Search for the cell housing the specified text and yield its [X, Y] center coordinate. 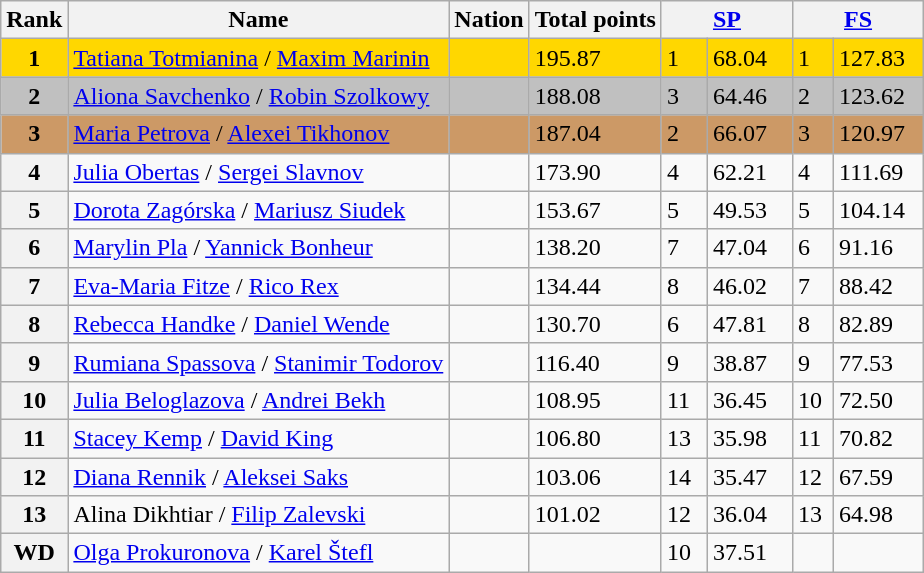
111.69 [878, 172]
101.02 [595, 515]
187.04 [595, 134]
62.21 [750, 172]
49.53 [750, 210]
47.04 [750, 248]
Tatiana Totmianina / Maxim Marinin [258, 58]
88.42 [878, 286]
SP [726, 20]
Julia Obertas / Sergei Slavnov [258, 172]
36.45 [750, 400]
Maria Petrova / Alexei Tikhonov [258, 134]
70.82 [878, 438]
127.83 [878, 58]
47.81 [750, 324]
Stacey Kemp / David King [258, 438]
116.40 [595, 362]
173.90 [595, 172]
FS [858, 20]
35.47 [750, 477]
Rank [34, 20]
120.97 [878, 134]
36.04 [750, 515]
153.67 [595, 210]
Eva-Maria Fitze / Rico Rex [258, 286]
Total points [595, 20]
Rebecca Handke / Daniel Wende [258, 324]
Dorota Zagórska / Mariusz Siudek [258, 210]
Olga Prokuronova / Karel Štefl [258, 553]
Alina Dikhtiar / Filip Zalevski [258, 515]
14 [684, 477]
138.20 [595, 248]
91.16 [878, 248]
38.87 [750, 362]
106.80 [595, 438]
77.53 [878, 362]
Diana Rennik / Aleksei Saks [258, 477]
35.98 [750, 438]
Nation [489, 20]
123.62 [878, 96]
Julia Beloglazova / Andrei Bekh [258, 400]
195.87 [595, 58]
Rumiana Spassova / Stanimir Todorov [258, 362]
103.06 [595, 477]
67.59 [878, 477]
37.51 [750, 553]
130.70 [595, 324]
188.08 [595, 96]
WD [34, 553]
82.89 [878, 324]
46.02 [750, 286]
68.04 [750, 58]
64.98 [878, 515]
64.46 [750, 96]
134.44 [595, 286]
Name [258, 20]
66.07 [750, 134]
Aliona Savchenko / Robin Szolkowy [258, 96]
108.95 [595, 400]
Marylin Pla / Yannick Bonheur [258, 248]
72.50 [878, 400]
104.14 [878, 210]
